Locate the cell with the specified text and output its (x, y) center coordinate. 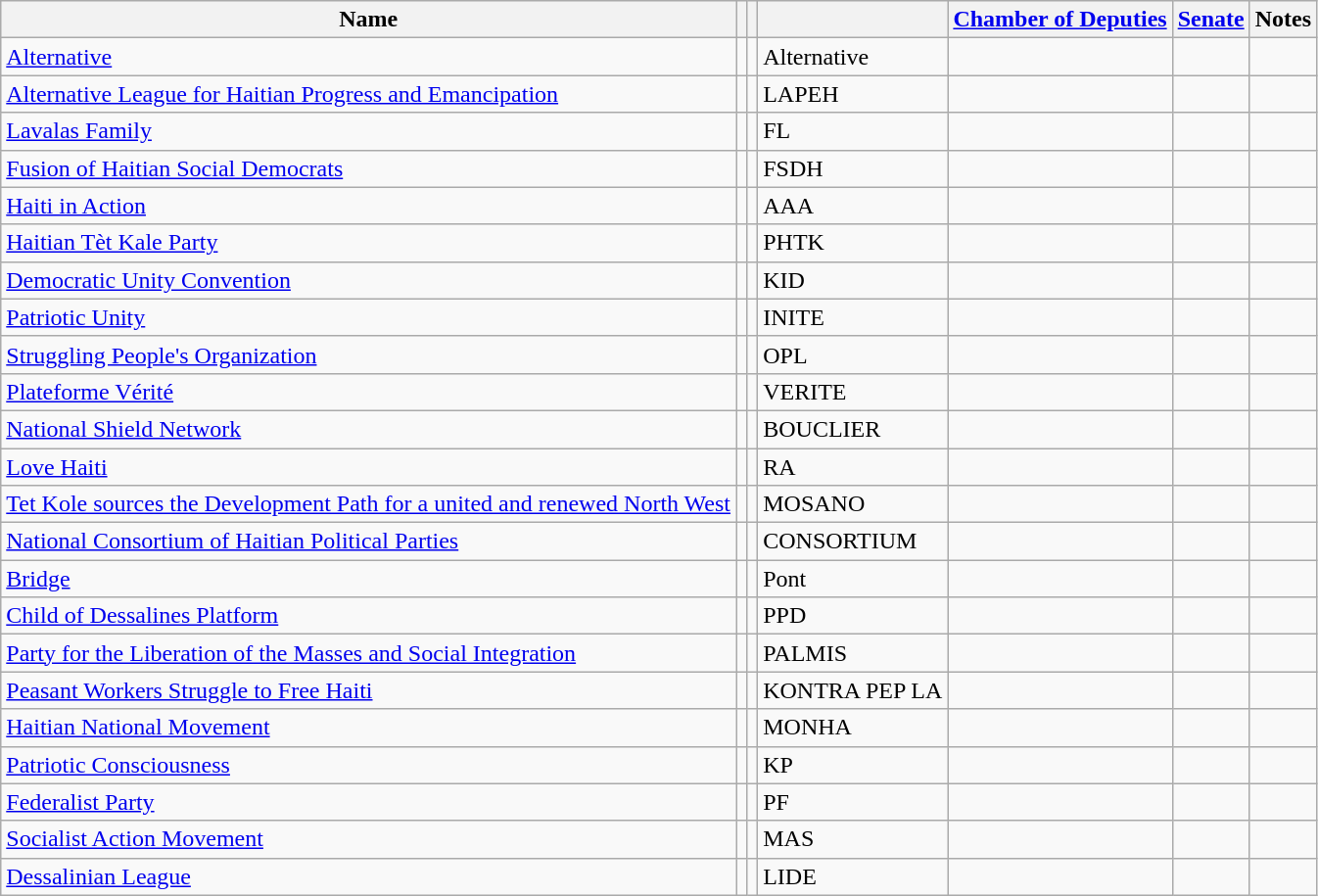
OPL (853, 354)
RA (853, 467)
MONHA (853, 728)
Notes (1283, 20)
VERITE (853, 392)
Dessalinian League (368, 876)
Plateforme Vérité (368, 392)
Love Haiti (368, 467)
Federalist Party (368, 802)
Name (368, 20)
FL (853, 131)
Patriotic Consciousness (368, 765)
Bridge (368, 579)
PHTK (853, 243)
Haiti in Action (368, 206)
Fusion of Haitian Social Democrats (368, 168)
National Shield Network (368, 429)
FSDH (853, 168)
Tet Kole sources the Development Path for a united and renewed North West (368, 504)
Senate (1210, 20)
PPD (853, 616)
Patriotic Unity (368, 317)
National Consortium of Haitian Political Parties (368, 542)
BOUCLIER (853, 429)
LIDE (853, 876)
LAPEH (853, 94)
Pont (853, 579)
Lavalas Family (368, 131)
Struggling People's Organization (368, 354)
KID (853, 280)
KONTRA PEP LA (853, 690)
PF (853, 802)
Party for the Liberation of the Masses and Social Integration (368, 653)
CONSORTIUM (853, 542)
INITE (853, 317)
Alternative League for Haitian Progress and Emancipation (368, 94)
Chamber of Deputies (1059, 20)
KP (853, 765)
Socialist Action Movement (368, 839)
MOSANO (853, 504)
Child of Dessalines Platform (368, 616)
MAS (853, 839)
PALMIS (853, 653)
AAA (853, 206)
Democratic Unity Convention (368, 280)
Peasant Workers Struggle to Free Haiti (368, 690)
Haitian Tèt Kale Party (368, 243)
Haitian National Movement (368, 728)
